Pinpoint the cell where the given text exists, returning its (X, Y) midpoint coordinate. 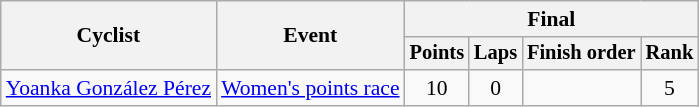
10 (437, 88)
Finish order (582, 54)
Event (310, 36)
Laps (496, 54)
Yoanka González Pérez (108, 88)
Rank (670, 54)
Points (437, 54)
Final (552, 19)
0 (496, 88)
Women's points race (310, 88)
5 (670, 88)
Cyclist (108, 36)
